Return [X, Y] of the center of cell containing provided text 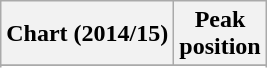
Peakposition [220, 34]
Chart (2014/15) [88, 34]
